Locate the cell with the specified text and output its [X, Y] center coordinate. 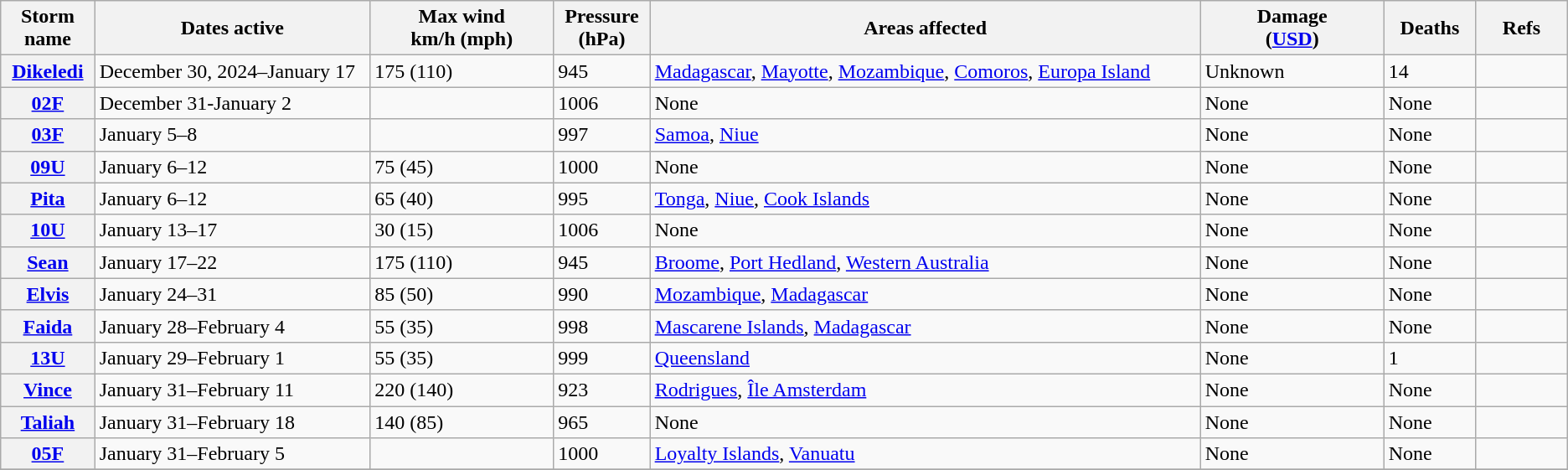
January 29–February 1 [233, 358]
January 31–February 5 [233, 454]
140 (85) [462, 421]
Loyalty Islands, Vanuatu [925, 454]
65 (40) [462, 199]
Elvis [48, 294]
Mozambique, Madagascar [925, 294]
January 5–8 [233, 135]
January 28–February 4 [233, 326]
02F [48, 103]
Pita [48, 199]
Unknown [1292, 71]
Deaths [1430, 28]
990 [601, 294]
Storm name [48, 28]
Taliah [48, 421]
Sean [48, 262]
Pressure(hPa) [601, 28]
995 [601, 199]
85 (50) [462, 294]
January 31–February 11 [233, 390]
10U [48, 230]
997 [601, 135]
Queensland [925, 358]
December 31-January 2 [233, 103]
Vince [48, 390]
Refs [1522, 28]
December 30, 2024–January 17 [233, 71]
30 (15) [462, 230]
Damage(USD) [1292, 28]
03F [48, 135]
09U [48, 167]
Faida [48, 326]
05F [48, 454]
923 [601, 390]
999 [601, 358]
965 [601, 421]
January 17–22 [233, 262]
January 13–17 [233, 230]
Dikeledi [48, 71]
Broome, Port Hedland, Western Australia [925, 262]
Max windkm/h (mph) [462, 28]
14 [1430, 71]
Areas affected [925, 28]
January 24–31 [233, 294]
13U [48, 358]
Tonga, Niue, Cook Islands [925, 199]
1 [1430, 358]
Madagascar, Mayotte, Mozambique, Comoros, Europa Island [925, 71]
75 (45) [462, 167]
Rodrigues, Île Amsterdam [925, 390]
220 (140) [462, 390]
Samoa, Niue [925, 135]
January 31–February 18 [233, 421]
Mascarene Islands, Madagascar [925, 326]
Dates active [233, 28]
998 [601, 326]
